Return the [X, Y] coordinate for the center point of the cell that contains the specified text.  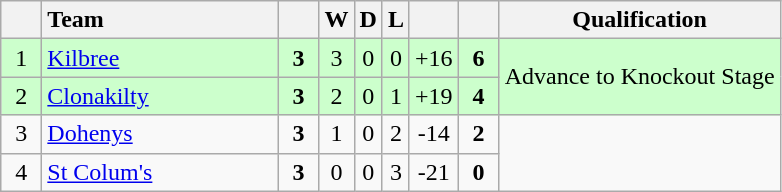
D [368, 20]
Kilbree [160, 58]
Team [160, 20]
+19 [434, 96]
Qualification [640, 20]
Dohenys [160, 134]
Advance to Knockout Stage [640, 77]
St Colum's [160, 172]
+16 [434, 58]
Clonakilty [160, 96]
-14 [434, 134]
-21 [434, 172]
L [396, 20]
6 [478, 58]
W [336, 20]
